Find where the given text appears and provide that cell's center as (x, y) coordinate. 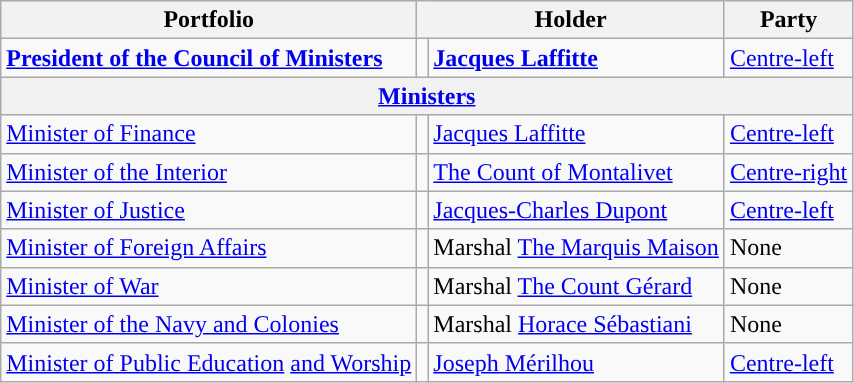
Jacques-Charles Dupont (576, 210)
President of the Council of Ministers (209, 58)
Marshal Horace Sébastiani (576, 324)
Holder (571, 20)
Minister of Justice (209, 210)
Joseph Mérilhou (576, 362)
Portfolio (209, 20)
Party (788, 20)
Ministers (427, 96)
Centre-right (788, 172)
Minister of the Navy and Colonies (209, 324)
Minister of Foreign Affairs (209, 248)
The Count of Montalivet (576, 172)
Marshal The Count Gérard (576, 286)
Minister of Public Education and Worship (209, 362)
Marshal The Marquis Maison (576, 248)
Minister of Finance (209, 134)
Minister of War (209, 286)
Minister of the Interior (209, 172)
